Locate the cell with the specified text and output its [X, Y] center coordinate. 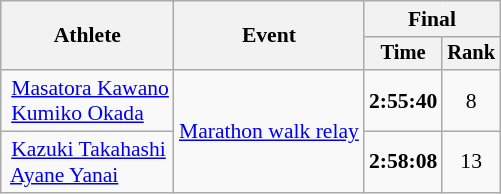
13 [471, 162]
Rank [471, 54]
Kazuki Takahashi Ayane Yanai [88, 162]
Athlete [88, 36]
Time [403, 54]
Marathon walk relay [269, 131]
2:55:40 [403, 100]
Final [432, 19]
Event [269, 36]
Masatora Kawano Kumiko Okada [88, 100]
8 [471, 100]
2:58:08 [403, 162]
